From the cell containing the given text, extract its center point as (x, y) coordinate. 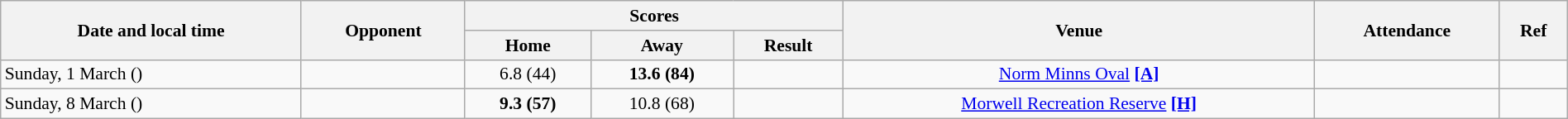
Scores (653, 16)
Date and local time (151, 30)
Sunday, 8 March () (151, 104)
Morwell Recreation Reserve [H] (1079, 104)
10.8 (68) (662, 104)
Away (662, 45)
Attendance (1408, 30)
Norm Minns Oval [A] (1079, 74)
Home (528, 45)
Sunday, 1 March () (151, 74)
Venue (1079, 30)
Opponent (383, 30)
Result (789, 45)
Ref (1533, 30)
13.6 (84) (662, 74)
6.8 (44) (528, 74)
9.3 (57) (528, 104)
